Scan for the cell matching the given text and deliver its [X, Y] coordinate at center. 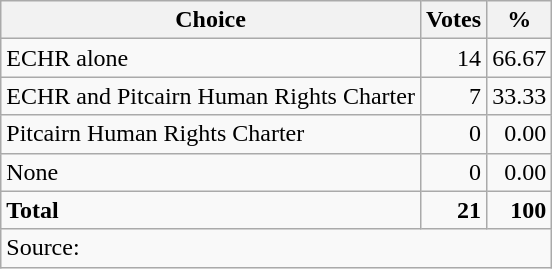
21 [453, 210]
ECHR and Pitcairn Human Rights Charter [211, 96]
66.67 [520, 58]
100 [520, 210]
Source: [276, 248]
7 [453, 96]
Votes [453, 20]
Total [211, 210]
14 [453, 58]
None [211, 172]
Choice [211, 20]
33.33 [520, 96]
Pitcairn Human Rights Charter [211, 134]
ECHR alone [211, 58]
% [520, 20]
